Extract the [x, y] coordinate from the center of the cell holding the provided text.  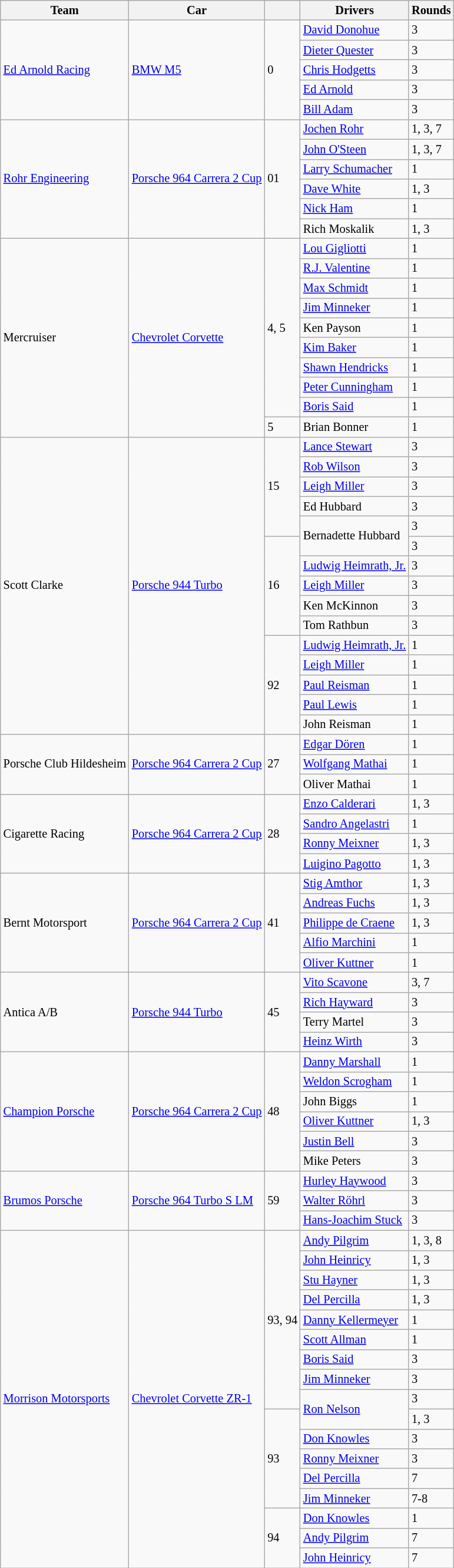
Rounds [431, 10]
Heinz Wirth [354, 1042]
Weldon Scrogham [354, 1082]
Stig Amthor [354, 883]
Team [65, 10]
Ed Arnold [354, 90]
93, 94 [283, 1319]
Drivers [354, 10]
Shawn Hendricks [354, 367]
Justin Bell [354, 1141]
45 [283, 1013]
David Donohue [354, 30]
5 [283, 427]
Kim Baker [354, 347]
Brian Bonner [354, 427]
Bernt Motorsport [65, 923]
Rich Moskalik [354, 229]
Ron Nelson [354, 1409]
Nick Ham [354, 209]
Chevrolet Corvette ZR-1 [197, 1399]
Wolfgang Mathai [354, 764]
Oliver Mathai [354, 784]
Andreas Fuchs [354, 903]
92 [283, 684]
Terry Martel [354, 1022]
Dave White [354, 189]
Philippe de Craene [354, 923]
Alfio Marchini [354, 943]
Danny Kellermeyer [354, 1320]
Porsche 964 Turbo S LM [197, 1200]
Bernadette Hubbard [354, 535]
Scott Clarke [65, 586]
John Reisman [354, 724]
93 [283, 1458]
01 [283, 179]
Rich Hayward [354, 1002]
Peter Cunningham [354, 387]
1, 3, 8 [431, 1240]
Danny Marshall [354, 1062]
0 [283, 70]
7-8 [431, 1498]
Ken Payson [354, 328]
Ed Arnold Racing [65, 70]
Cigarette Racing [65, 834]
Edgar Dören [354, 745]
15 [283, 486]
Stu Hayner [354, 1280]
Paul Reisman [354, 685]
Morrison Motorsports [65, 1399]
16 [283, 585]
Lance Stewart [354, 447]
Paul Lewis [354, 704]
94 [283, 1537]
Ed Hubbard [354, 506]
Hans-Joachim Stuck [354, 1220]
27 [283, 764]
59 [283, 1200]
4, 5 [283, 328]
Larry Schumacher [354, 169]
Ken McKinnon [354, 605]
41 [283, 923]
Champion Porsche [65, 1111]
R.J. Valentine [354, 268]
Car [197, 10]
Chevrolet Corvette [197, 337]
Tom Rathbun [354, 625]
Luigino Pagotto [354, 864]
Antica A/B [65, 1013]
Max Schmidt [354, 288]
BMW M5 [197, 70]
28 [283, 834]
Walter Röhrl [354, 1201]
Brumos Porsche [65, 1200]
Mercruiser [65, 337]
48 [283, 1111]
3, 7 [431, 983]
Sandro Angelastri [354, 823]
Vito Scavone [354, 983]
Mike Peters [354, 1161]
Scott Allman [354, 1339]
John Biggs [354, 1101]
John O'Steen [354, 149]
Rohr Engineering [65, 179]
Bill Adam [354, 110]
Chris Hodgetts [354, 70]
Enzo Calderari [354, 804]
Rob Wilson [354, 466]
Porsche Club Hildesheim [65, 764]
Jochen Rohr [354, 129]
Dieter Quester [354, 50]
Hurley Haywood [354, 1181]
Lou Gigliotti [354, 248]
